Determine the (x, y) coordinate at the center of the cell enclosing the given text.  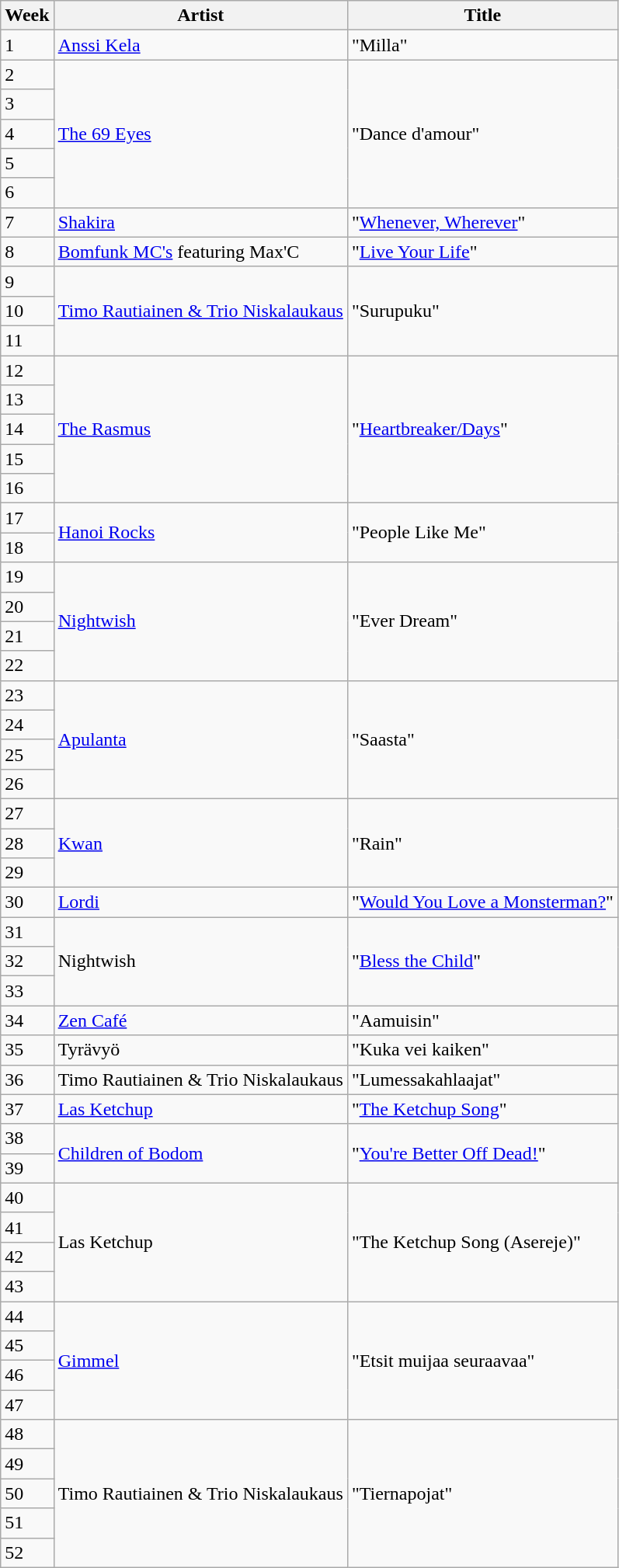
"Dance d'amour" (482, 134)
27 (27, 813)
Children of Bodom (200, 1153)
"The Ketchup Song (Asereje)" (482, 1242)
Zen Café (200, 1020)
"You're Better Off Dead!" (482, 1153)
43 (27, 1286)
Bomfunk MC's featuring Max'C (200, 252)
17 (27, 518)
16 (27, 488)
Artist (200, 16)
Hanoi Rocks (200, 533)
23 (27, 695)
36 (27, 1080)
41 (27, 1227)
29 (27, 873)
6 (27, 193)
26 (27, 784)
50 (27, 1493)
"Live Your Life" (482, 252)
"Kuka vei kaiken" (482, 1050)
1 (27, 45)
37 (27, 1109)
The 69 Eyes (200, 134)
47 (27, 1405)
38 (27, 1139)
13 (27, 400)
"Would You Love a Monsterman?" (482, 902)
11 (27, 340)
"Saasta" (482, 739)
22 (27, 666)
"Aamuisin" (482, 1020)
8 (27, 252)
"People Like Me" (482, 533)
35 (27, 1050)
30 (27, 902)
40 (27, 1198)
34 (27, 1020)
Week (27, 16)
14 (27, 429)
51 (27, 1523)
21 (27, 636)
24 (27, 725)
Anssi Kela (200, 45)
"Rain" (482, 843)
25 (27, 754)
The Rasmus (200, 429)
"The Ketchup Song" (482, 1109)
33 (27, 991)
"Tiernapojat" (482, 1493)
20 (27, 607)
"Etsit muijaa seuraavaa" (482, 1361)
4 (27, 134)
2 (27, 75)
5 (27, 163)
52 (27, 1552)
Gimmel (200, 1361)
7 (27, 222)
"Milla" (482, 45)
32 (27, 961)
10 (27, 311)
12 (27, 370)
15 (27, 459)
"Surupuku" (482, 311)
3 (27, 104)
Shakira (200, 222)
Apulanta (200, 739)
Title (482, 16)
39 (27, 1168)
Kwan (200, 843)
31 (27, 932)
49 (27, 1464)
"Ever Dream" (482, 621)
"Whenever, Wherever" (482, 222)
48 (27, 1434)
"Heartbreaker/Days" (482, 429)
9 (27, 281)
"Bless the Child" (482, 961)
44 (27, 1316)
Lordi (200, 902)
45 (27, 1346)
18 (27, 548)
Tyrävyö (200, 1050)
19 (27, 577)
"Lumessakahlaajat" (482, 1080)
28 (27, 843)
42 (27, 1257)
46 (27, 1375)
